Return the (X, Y) coordinate for the center point of the cell that contains the specified text.  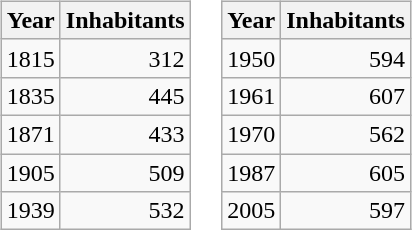
1961 (252, 96)
2005 (252, 211)
605 (346, 173)
1970 (252, 134)
594 (346, 58)
607 (346, 96)
1815 (30, 58)
1905 (30, 173)
1871 (30, 134)
312 (125, 58)
445 (125, 96)
1939 (30, 211)
597 (346, 211)
509 (125, 173)
532 (125, 211)
562 (346, 134)
433 (125, 134)
1835 (30, 96)
1950 (252, 58)
1987 (252, 173)
